Determine the [x, y] coordinate at the center of the cell enclosing the given text.  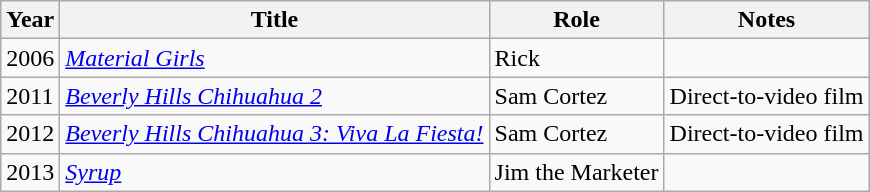
2012 [30, 134]
Syrup [274, 172]
2013 [30, 172]
Year [30, 20]
Notes [766, 20]
Title [274, 20]
2011 [30, 96]
Beverly Hills Chihuahua 3: Viva La Fiesta! [274, 134]
Material Girls [274, 58]
2006 [30, 58]
Jim the Marketer [576, 172]
Beverly Hills Chihuahua 2 [274, 96]
Rick [576, 58]
Role [576, 20]
